Provide the [x, y] coordinate of the cell's center where the given text is located.  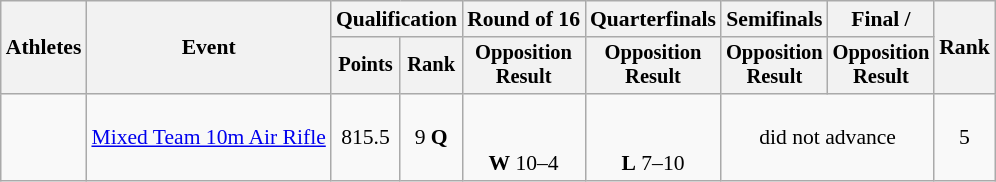
Event [208, 48]
Round of 16 [524, 19]
W 10–4 [524, 138]
did not advance [828, 138]
Final / [882, 19]
5 [964, 138]
L 7–10 [653, 138]
Semifinals [774, 19]
Quarterfinals [653, 19]
9 Q [431, 138]
Athletes [44, 48]
Points [366, 66]
815.5 [366, 138]
Qualification [396, 19]
Mixed Team 10m Air Rifle [208, 138]
